Scan for the cell matching the given text and deliver its [X, Y] coordinate at center. 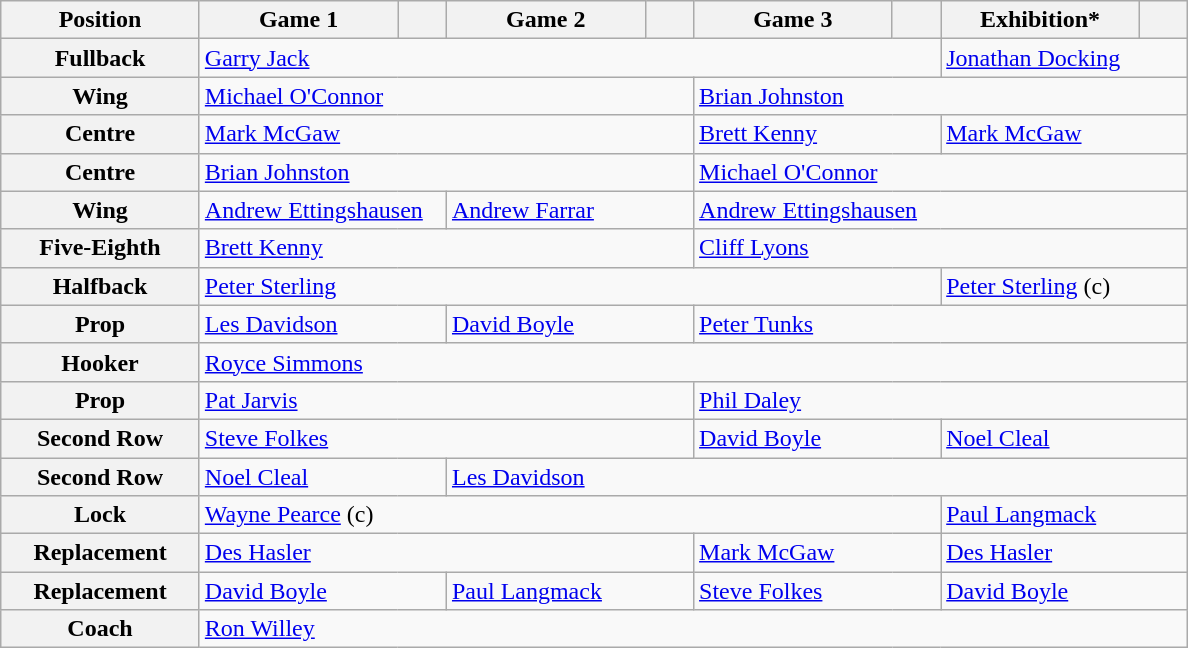
Ron Willey [693, 629]
Garry Jack [570, 58]
Game 3 [794, 20]
Game 1 [298, 20]
Peter Sterling [570, 286]
Peter Sterling (c) [1064, 286]
Cliff Lyons [941, 248]
Fullback [100, 58]
Pat Jarvis [446, 400]
Position [100, 20]
Game 2 [546, 20]
Coach [100, 629]
Wayne Pearce (c) [570, 515]
Phil Daley [941, 400]
Hooker [100, 362]
Exhibition* [1040, 20]
Five-Eighth [100, 248]
Peter Tunks [941, 324]
Royce Simmons [693, 362]
Andrew Farrar [570, 210]
Jonathan Docking [1064, 58]
Halfback [100, 286]
Lock [100, 515]
